Pinpoint the cell where the given text exists, returning its [X, Y] midpoint coordinate. 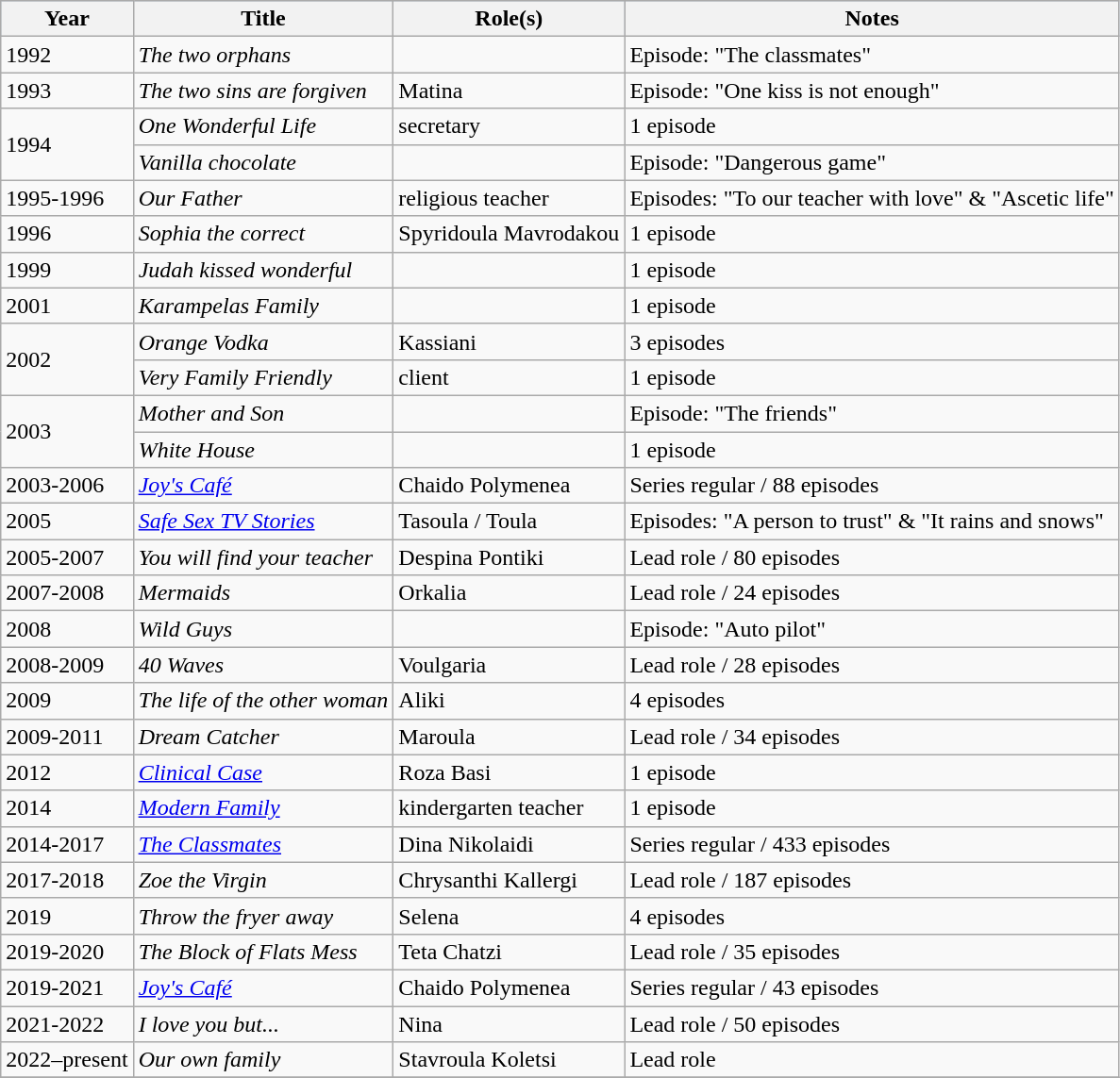
Vanilla chocolate [263, 162]
Dream Catcher [263, 737]
kindergarten teacher [510, 808]
You will find your teacher [263, 557]
Spyridoula Mavrodakou [510, 234]
2019-2020 [67, 952]
secretary [510, 126]
Stavroula Koletsi [510, 1060]
2009-2011 [67, 737]
One Wonderful Life [263, 126]
2014-2017 [67, 844]
1995-1996 [67, 198]
3 episodes [872, 341]
Lead role / 187 episodes [872, 880]
Zoe the Virgin [263, 880]
40 Waves [263, 665]
Orange Vodka [263, 341]
Voulgaria [510, 665]
Selena [510, 916]
I love you but... [263, 1023]
The Block of Flats Mess [263, 952]
Mother and Son [263, 413]
Throw the fryer away [263, 916]
Episode: "The classmates" [872, 55]
Year [67, 19]
Dina Nikolaidi [510, 844]
1994 [67, 144]
Chrysanthi Kallergi [510, 880]
Roza Basi [510, 772]
2021-2022 [67, 1023]
2012 [67, 772]
Series regular / 88 episodes [872, 486]
Episode: "Dangerous game" [872, 162]
1993 [67, 91]
2008 [67, 629]
Episodes: "A person to trust" & "It rains and snows" [872, 522]
2019 [67, 916]
Series regular / 43 episodes [872, 987]
1999 [67, 270]
White House [263, 450]
2009 [67, 701]
Orkalia [510, 593]
Matina [510, 91]
Episode: "The friends" [872, 413]
Sophia the correct [263, 234]
Very Family Friendly [263, 377]
Lead role / 35 episodes [872, 952]
Judah kissed wonderful [263, 270]
Maroula [510, 737]
1992 [67, 55]
religious teacher [510, 198]
Episode: "One kiss is not enough" [872, 91]
Clinical Case [263, 772]
Series regular / 433 episodes [872, 844]
Wild Guys [263, 629]
Safe Sex TV Stories [263, 522]
1996 [67, 234]
2001 [67, 306]
client [510, 377]
2005 [67, 522]
Nina [510, 1023]
2003-2006 [67, 486]
2014 [67, 808]
Lead role / 24 episodes [872, 593]
Title [263, 19]
Our own family [263, 1060]
Teta Chatzi [510, 952]
The two sins are forgiven [263, 91]
2003 [67, 431]
2019-2021 [67, 987]
Tasoula / Toula [510, 522]
2007-2008 [67, 593]
Role(s) [510, 19]
2005-2007 [67, 557]
Lead role / 50 episodes [872, 1023]
Karampelas Family [263, 306]
Notes [872, 19]
2002 [67, 359]
Our Father [263, 198]
Lead role / 80 episodes [872, 557]
Aliki [510, 701]
Lead role / 34 episodes [872, 737]
Lead role / 28 episodes [872, 665]
Mermaids [263, 593]
The life of the other woman [263, 701]
Episode: "Auto pilot" [872, 629]
Lead role [872, 1060]
2022–present [67, 1060]
Kassiani [510, 341]
Modern Family [263, 808]
The Classmates [263, 844]
Episodes: "To our teacher with love" & "Ascetic life" [872, 198]
2017-2018 [67, 880]
Despina Pontiki [510, 557]
2008-2009 [67, 665]
The two orphans [263, 55]
